Provide the (X, Y) coordinate of the cell's center where the given text is located.  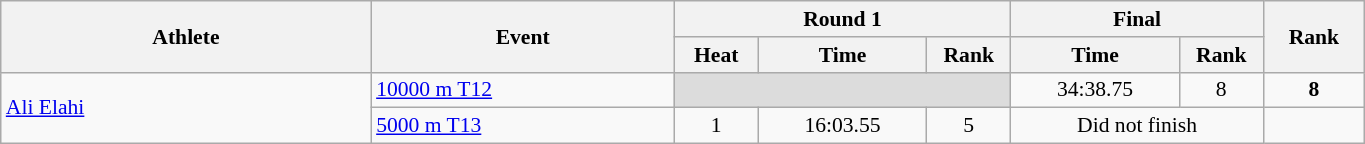
Round 1 (842, 19)
Heat (716, 55)
Athlete (186, 36)
Event (522, 36)
Final (1138, 19)
5000 m T13 (522, 126)
10000 m T12 (522, 90)
Ali Elahi (186, 108)
1 (716, 126)
Did not finish (1138, 126)
16:03.55 (842, 126)
5 (969, 126)
34:38.75 (1095, 90)
